Determine the [X, Y] coordinate at the center of the cell enclosing the given text.  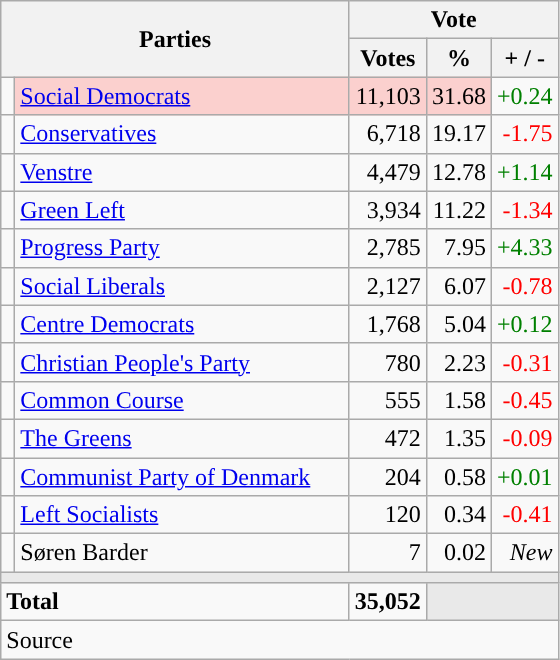
11.22 [458, 210]
Vote [454, 20]
+ / - [524, 58]
11,103 [388, 96]
-0.78 [524, 286]
Christian People's Party [182, 362]
Source [280, 640]
Venstre [182, 172]
4,479 [388, 172]
2.23 [458, 362]
Parties [176, 39]
-0.41 [524, 515]
-1.75 [524, 134]
+0.12 [524, 324]
+0.24 [524, 96]
Votes [388, 58]
Søren Barder [182, 553]
Green Left [182, 210]
-1.34 [524, 210]
Progress Party [182, 248]
1.58 [458, 400]
Common Course [182, 400]
-0.45 [524, 400]
+4.33 [524, 248]
1,768 [388, 324]
2,785 [388, 248]
12.78 [458, 172]
New [524, 553]
555 [388, 400]
-0.31 [524, 362]
Centre Democrats [182, 324]
Communist Party of Denmark [182, 477]
6,718 [388, 134]
35,052 [388, 602]
Total [176, 602]
7.95 [458, 248]
7 [388, 553]
Social Liberals [182, 286]
780 [388, 362]
2,127 [388, 286]
3,934 [388, 210]
5.04 [458, 324]
6.07 [458, 286]
Social Democrats [182, 96]
1.35 [458, 438]
Left Socialists [182, 515]
204 [388, 477]
-0.09 [524, 438]
120 [388, 515]
+0.01 [524, 477]
+1.14 [524, 172]
19.17 [458, 134]
0.34 [458, 515]
The Greens [182, 438]
Conservatives [182, 134]
472 [388, 438]
31.68 [458, 96]
% [458, 58]
0.02 [458, 553]
0.58 [458, 477]
